Find where the given text appears and provide that cell's center as [x, y] coordinate. 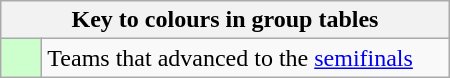
Teams that advanced to the semifinals [246, 58]
Key to colours in group tables [225, 20]
